Search for the cell housing the specified text and yield its [X, Y] center coordinate. 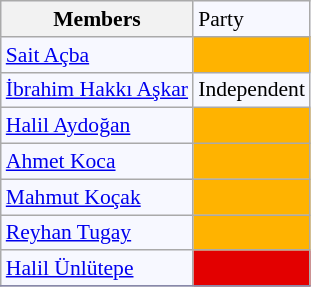
Mahmut Koçak [97, 197]
Ahmet Koca [97, 162]
Independent [252, 90]
Party [252, 19]
Halil Aydoğan [97, 126]
Members [97, 19]
Sait Açba [97, 55]
İbrahim Hakkı Aşkar [97, 90]
Halil Ünlütepe [97, 269]
Reyhan Tugay [97, 233]
